Identify which cell holds the provided text, then report its (X, Y) central coordinate. 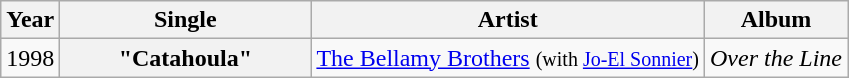
1998 (30, 58)
Over the Line (776, 58)
Year (30, 20)
Single (186, 20)
Artist (508, 20)
Album (776, 20)
"Catahoula" (186, 58)
The Bellamy Brothers (with Jo-El Sonnier) (508, 58)
